Detect which cell encompasses the target text, then output its [X, Y] center coordinate. 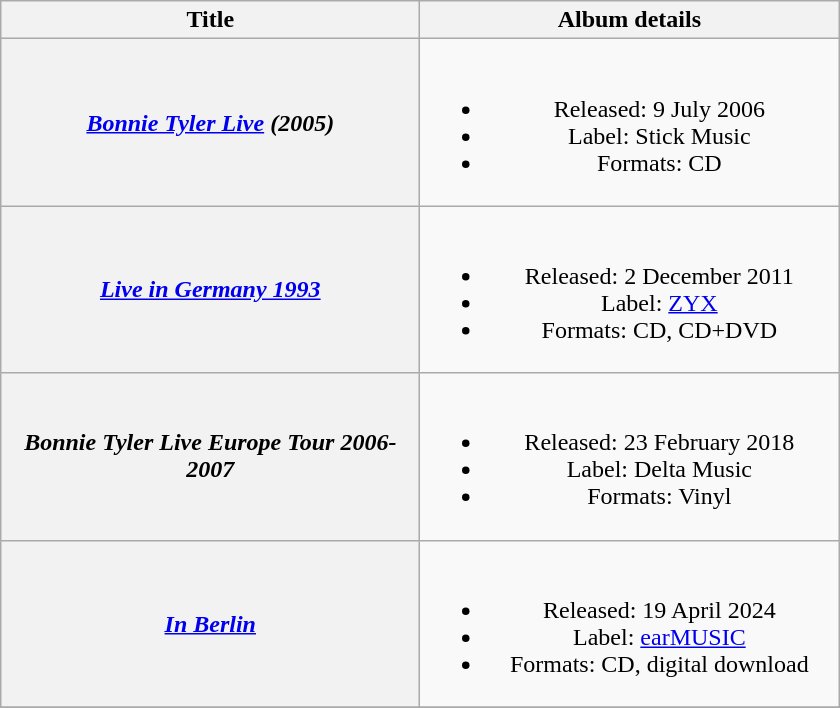
Bonnie Tyler Live Europe Tour 2006-2007 [210, 456]
Released: 9 July 2006Label: Stick MusicFormats: CD [630, 122]
Released: 2 December 2011Label: ZYXFormats: CD, CD+DVD [630, 290]
Album details [630, 20]
Released: 23 February 2018Label: Delta MusicFormats: Vinyl [630, 456]
In Berlin [210, 624]
Title [210, 20]
Released: 19 April 2024Label: earMUSICFormats: CD, digital download [630, 624]
Bonnie Tyler Live (2005) [210, 122]
Live in Germany 1993 [210, 290]
